Capture the cell that displays the provided text and extract its (X, Y) central coordinate. 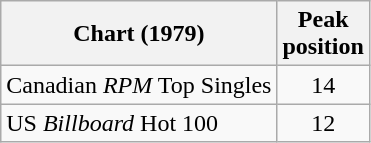
14 (323, 85)
Peakposition (323, 34)
12 (323, 123)
Canadian RPM Top Singles (139, 85)
Chart (1979) (139, 34)
US Billboard Hot 100 (139, 123)
